Extract the [X, Y] coordinate from the center of the cell holding the provided text.  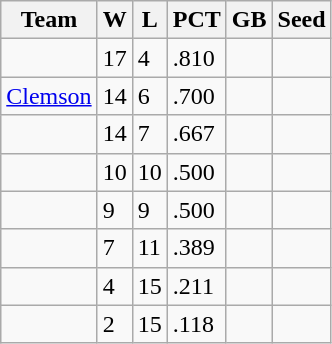
.211 [196, 286]
GB [249, 20]
PCT [196, 20]
.700 [196, 96]
Team [49, 20]
.118 [196, 324]
Clemson [49, 96]
2 [114, 324]
L [150, 20]
Seed [302, 20]
6 [150, 96]
.810 [196, 58]
W [114, 20]
17 [114, 58]
11 [150, 248]
.667 [196, 134]
.389 [196, 248]
